For the text-containing cell, return its midpoint in [X, Y] coordinate format. 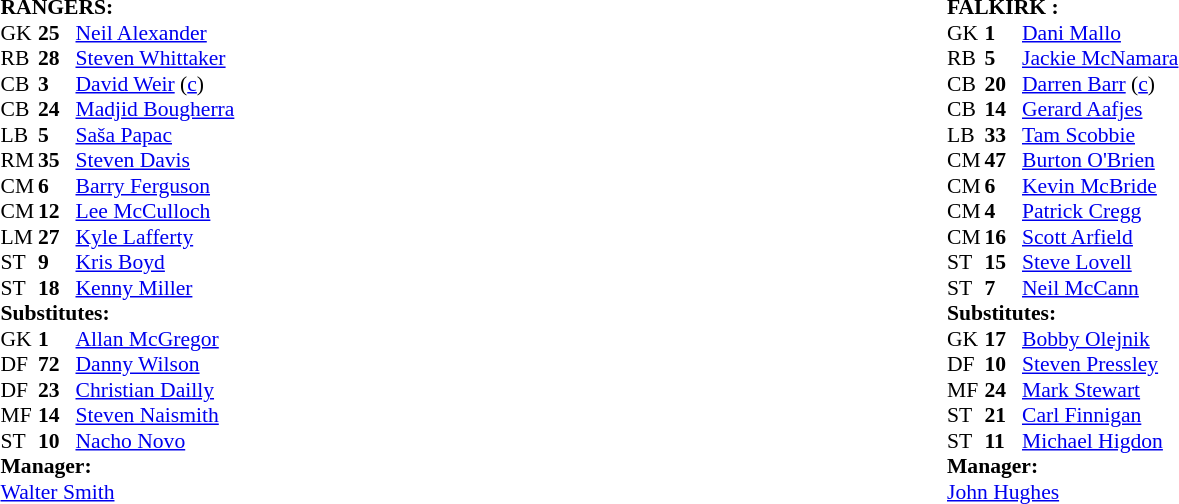
25 [57, 33]
Patrick Cregg [1100, 211]
72 [57, 365]
Steven Pressley [1100, 365]
Darren Barr (c) [1100, 84]
Steve Lovell [1100, 263]
27 [57, 237]
33 [1003, 135]
35 [57, 161]
Steven Naismith [156, 415]
4 [1003, 211]
Michael Higdon [1100, 441]
Kenny Miller [156, 288]
LM [19, 237]
Neil McCann [1100, 288]
15 [1003, 263]
Dani Mallo [1100, 33]
Kris Boyd [156, 263]
Jackie McNamara [1100, 59]
21 [1003, 415]
7 [1003, 288]
Madjid Bougherra [156, 109]
Barry Ferguson [156, 186]
Tam Scobbie [1100, 135]
Saša Papac [156, 135]
Allan McGregor [156, 339]
20 [1003, 84]
Steven Whittaker [156, 59]
11 [1003, 441]
Christian Dailly [156, 390]
28 [57, 59]
Danny Wilson [156, 365]
Nacho Novo [156, 441]
3 [57, 84]
Burton O'Brien [1100, 161]
Gerard Aafjes [1100, 109]
Steven Davis [156, 161]
Kevin McBride [1100, 186]
Carl Finnigan [1100, 415]
Scott Arfield [1100, 237]
Lee McCulloch [156, 211]
18 [57, 288]
9 [57, 263]
12 [57, 211]
David Weir (c) [156, 84]
23 [57, 390]
Mark Stewart [1100, 390]
17 [1003, 339]
RM [19, 161]
Neil Alexander [156, 33]
16 [1003, 237]
Bobby Olejnik [1100, 339]
Kyle Lafferty [156, 237]
47 [1003, 161]
